Capture the cell that displays the provided text and extract its [x, y] central coordinate. 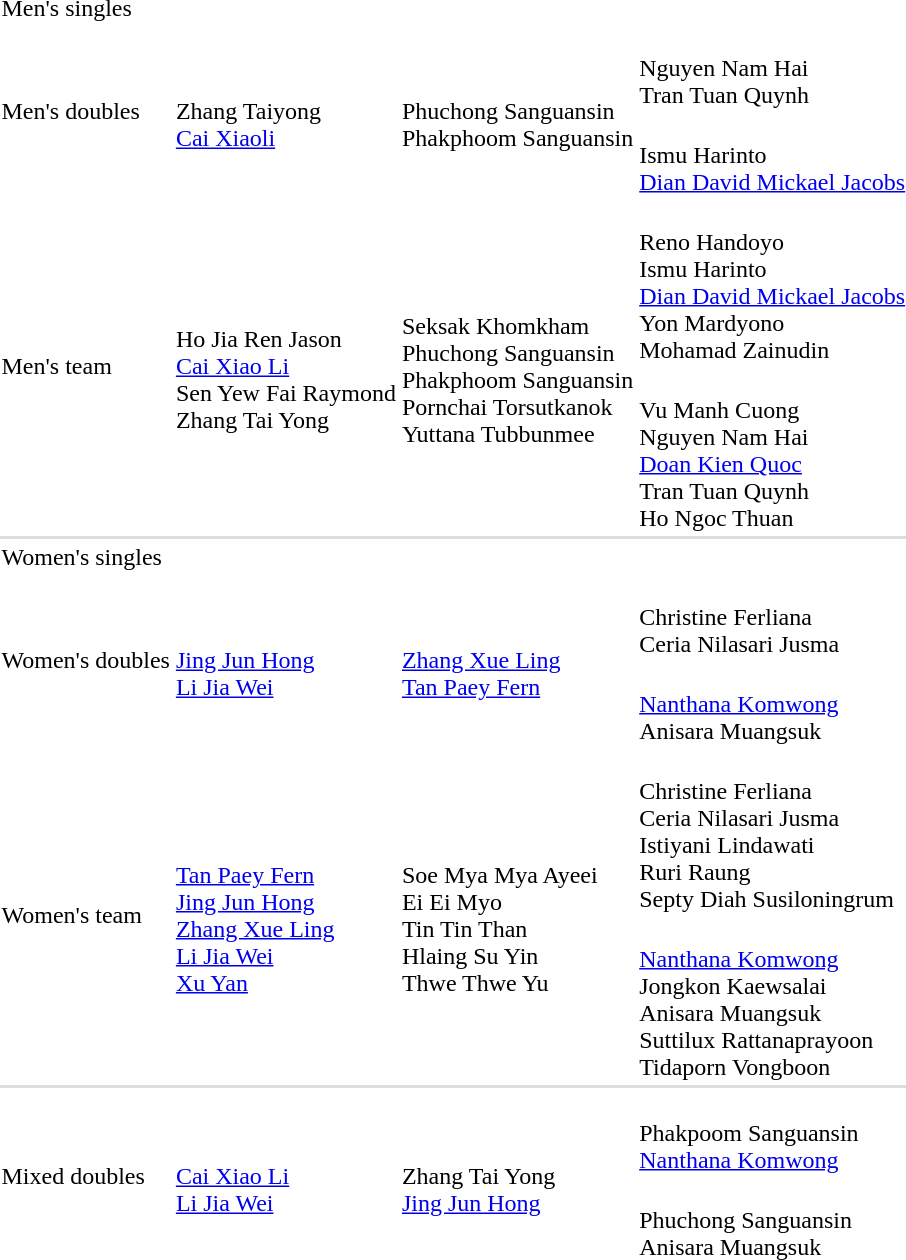
Seksak KhomkhamPhuchong SanguansinPhakphoom SanguansinPornchai TorsutkanokYuttana Tubbunmee [517, 366]
Women's singles [86, 557]
Men's team [86, 366]
Ho Jia Ren JasonCai Xiao LiSen Yew Fai RaymondZhang Tai Yong [286, 366]
Tan Paey FernJing Jun HongZhang Xue LingLi Jia WeiXu Yan [286, 916]
Women's doubles [86, 660]
Jing Jun HongLi Jia Wei [286, 660]
Men's doubles [86, 112]
Phuchong SanguansinPhakphoom Sanguansin [517, 112]
Soe Mya Mya AyeeiEi Ei MyoTin Tin ThanHlaing Su YinThwe Thwe Yu [517, 916]
Zhang Xue LingTan Paey Fern [517, 660]
Women's team [86, 916]
Zhang TaiyongCai Xiaoli [286, 112]
